Detect which cell encompasses the target text, then output its (x, y) center coordinate. 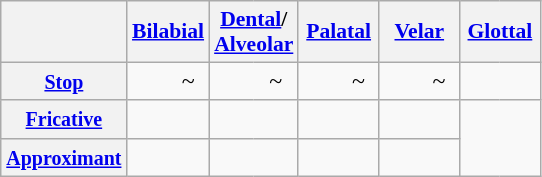
Stop (64, 81)
Glottal (500, 32)
Dental/Alveolar (254, 32)
Palatal (338, 32)
Approximant (64, 157)
Velar (420, 32)
Fricative (64, 119)
Bilabial (168, 32)
